Search for the cell housing the specified text and yield its [X, Y] center coordinate. 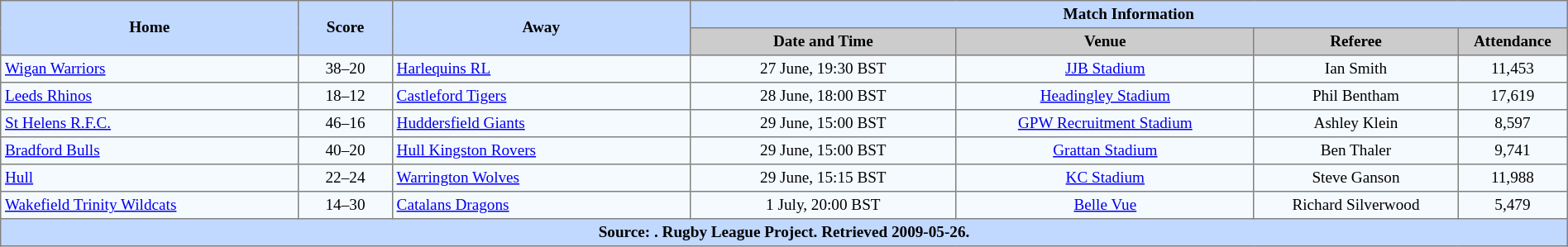
KC Stadium [1105, 178]
17,619 [1513, 96]
Hull [150, 178]
Ashley Klein [1355, 124]
Bradford Bulls [150, 150]
Huddersfield Giants [541, 124]
Wakefield Trinity Wildcats [150, 205]
11,453 [1513, 69]
22–24 [346, 178]
27 June, 19:30 BST [823, 69]
Warrington Wolves [541, 178]
14–30 [346, 205]
Score [346, 28]
Ben Thaler [1355, 150]
St Helens R.F.C. [150, 124]
JJB Stadium [1105, 69]
18–12 [346, 96]
Venue [1105, 41]
Castleford Tigers [541, 96]
Home [150, 28]
Headingley Stadium [1105, 96]
Steve Ganson [1355, 178]
1 July, 20:00 BST [823, 205]
Match Information [1128, 15]
Catalans Dragons [541, 205]
Referee [1355, 41]
Wigan Warriors [150, 69]
Away [541, 28]
Source: . Rugby League Project. Retrieved 2009-05-26. [784, 233]
Attendance [1513, 41]
Date and Time [823, 41]
38–20 [346, 69]
Harlequins RL [541, 69]
28 June, 18:00 BST [823, 96]
Phil Bentham [1355, 96]
29 June, 15:15 BST [823, 178]
Grattan Stadium [1105, 150]
5,479 [1513, 205]
40–20 [346, 150]
Richard Silverwood [1355, 205]
Leeds Rhinos [150, 96]
Belle Vue [1105, 205]
GPW Recruitment Stadium [1105, 124]
Hull Kingston Rovers [541, 150]
46–16 [346, 124]
Ian Smith [1355, 69]
9,741 [1513, 150]
11,988 [1513, 178]
8,597 [1513, 124]
